Detect which cell encompasses the target text, then output its (x, y) center coordinate. 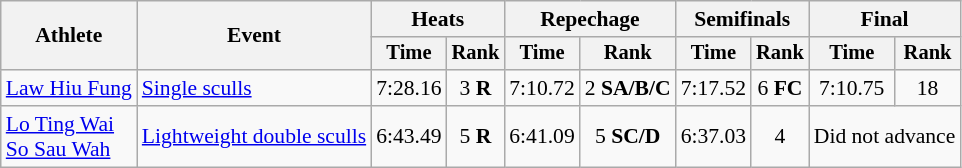
6 FC (780, 88)
Lo Ting WaiSo Sau Wah (69, 136)
18 (928, 88)
3 R (476, 88)
7:10.75 (852, 88)
Event (254, 36)
Repechage (590, 19)
Heats (438, 19)
Lightweight double sculls (254, 136)
6:37.03 (714, 136)
7:10.72 (542, 88)
Semifinals (742, 19)
7:17.52 (714, 88)
Law Hiu Fung (69, 88)
4 (780, 136)
7:28.16 (408, 88)
6:43.49 (408, 136)
5 SC/D (628, 136)
6:41.09 (542, 136)
Final (885, 19)
Athlete (69, 36)
Single sculls (254, 88)
Did not advance (885, 136)
2 SA/B/C (628, 88)
5 R (476, 136)
